Capture the cell that displays the provided text and extract its (X, Y) central coordinate. 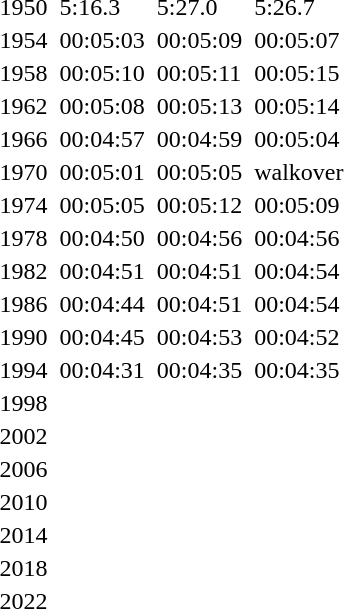
00:05:09 (199, 40)
00:04:44 (102, 304)
00:04:59 (199, 139)
00:04:31 (102, 370)
00:04:53 (199, 337)
00:04:56 (199, 238)
00:04:35 (199, 370)
00:05:13 (199, 106)
00:04:50 (102, 238)
00:05:12 (199, 205)
00:05:03 (102, 40)
00:05:11 (199, 73)
00:05:10 (102, 73)
00:04:57 (102, 139)
00:04:45 (102, 337)
00:05:08 (102, 106)
00:05:01 (102, 172)
